Extract the [x, y] coordinate from the center of the cell holding the provided text.  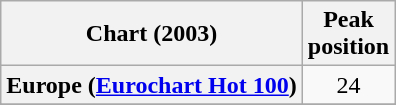
24 [348, 85]
Peakposition [348, 34]
Chart (2003) [152, 34]
Europe (Eurochart Hot 100) [152, 85]
